Extract the [X, Y] coordinate from the center of the cell holding the provided text.  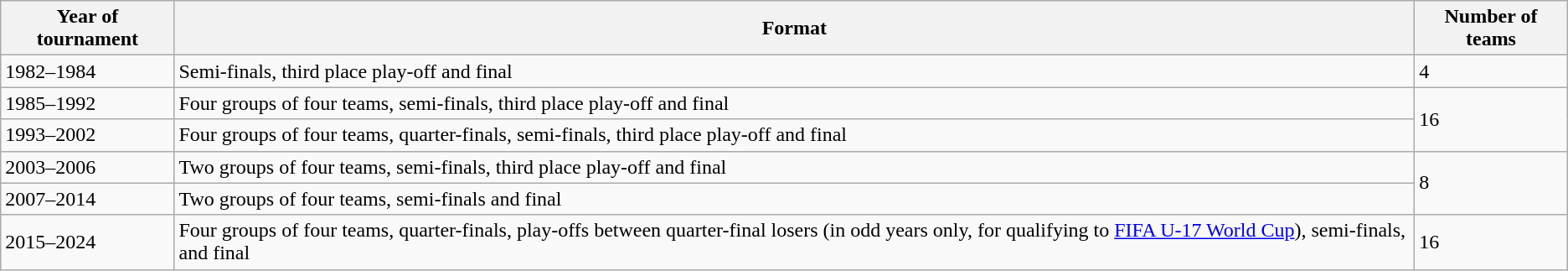
8 [1491, 183]
Format [794, 29]
1982–1984 [87, 71]
Number of teams [1491, 29]
2007–2014 [87, 199]
2003–2006 [87, 167]
Year of tournament [87, 29]
2015–2024 [87, 242]
Two groups of four teams, semi-finals, third place play-off and final [794, 167]
1985–1992 [87, 103]
Four groups of four teams, quarter-finals, semi-finals, third place play-off and final [794, 135]
1993–2002 [87, 135]
Two groups of four teams, semi-finals and final [794, 199]
Semi-finals, third place play-off and final [794, 71]
4 [1491, 71]
Four groups of four teams, semi-finals, third place play-off and final [794, 103]
